Find where the given text appears and provide that cell's center as [x, y] coordinate. 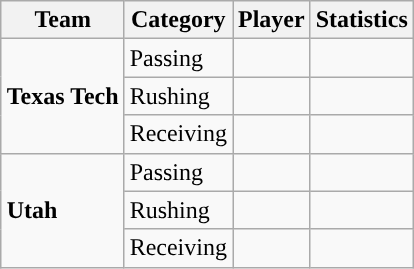
Texas Tech [62, 96]
Team [62, 20]
Category [178, 20]
Statistics [362, 20]
Utah [62, 210]
Player [271, 20]
